Provide the [X, Y] coordinate of the cell's center where the given text is located.  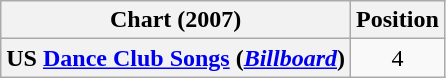
4 [398, 58]
Chart (2007) [176, 20]
Position [398, 20]
US Dance Club Songs (Billboard) [176, 58]
